Provide the (x, y) coordinate of the cell's center where the given text is located.  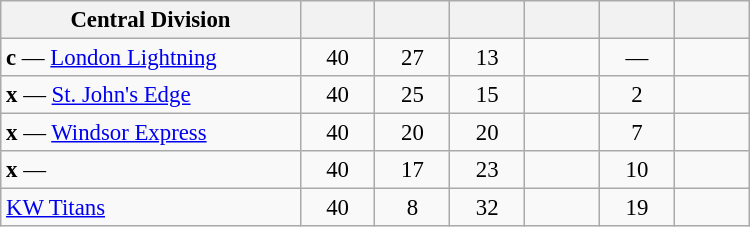
— (636, 58)
c — London Lightning (150, 58)
23 (488, 170)
15 (488, 95)
17 (412, 170)
32 (488, 208)
27 (412, 58)
KW Titans (150, 208)
2 (636, 95)
8 (412, 208)
19 (636, 208)
25 (412, 95)
Central Division (150, 20)
7 (636, 133)
10 (636, 170)
x — (150, 170)
13 (488, 58)
x — Windsor Express (150, 133)
x — St. John's Edge (150, 95)
